Search for the cell housing the specified text and yield its [X, Y] center coordinate. 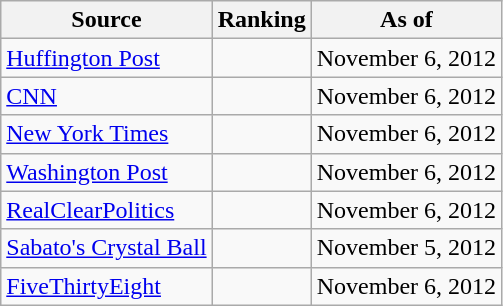
RealClearPolitics [106, 210]
Ranking [262, 20]
Huffington Post [106, 58]
FiveThirtyEight [106, 286]
November 5, 2012 [406, 248]
Washington Post [106, 172]
As of [406, 20]
Source [106, 20]
CNN [106, 96]
New York Times [106, 134]
Sabato's Crystal Ball [106, 248]
